Pinpoint the cell where the given text exists, returning its (x, y) midpoint coordinate. 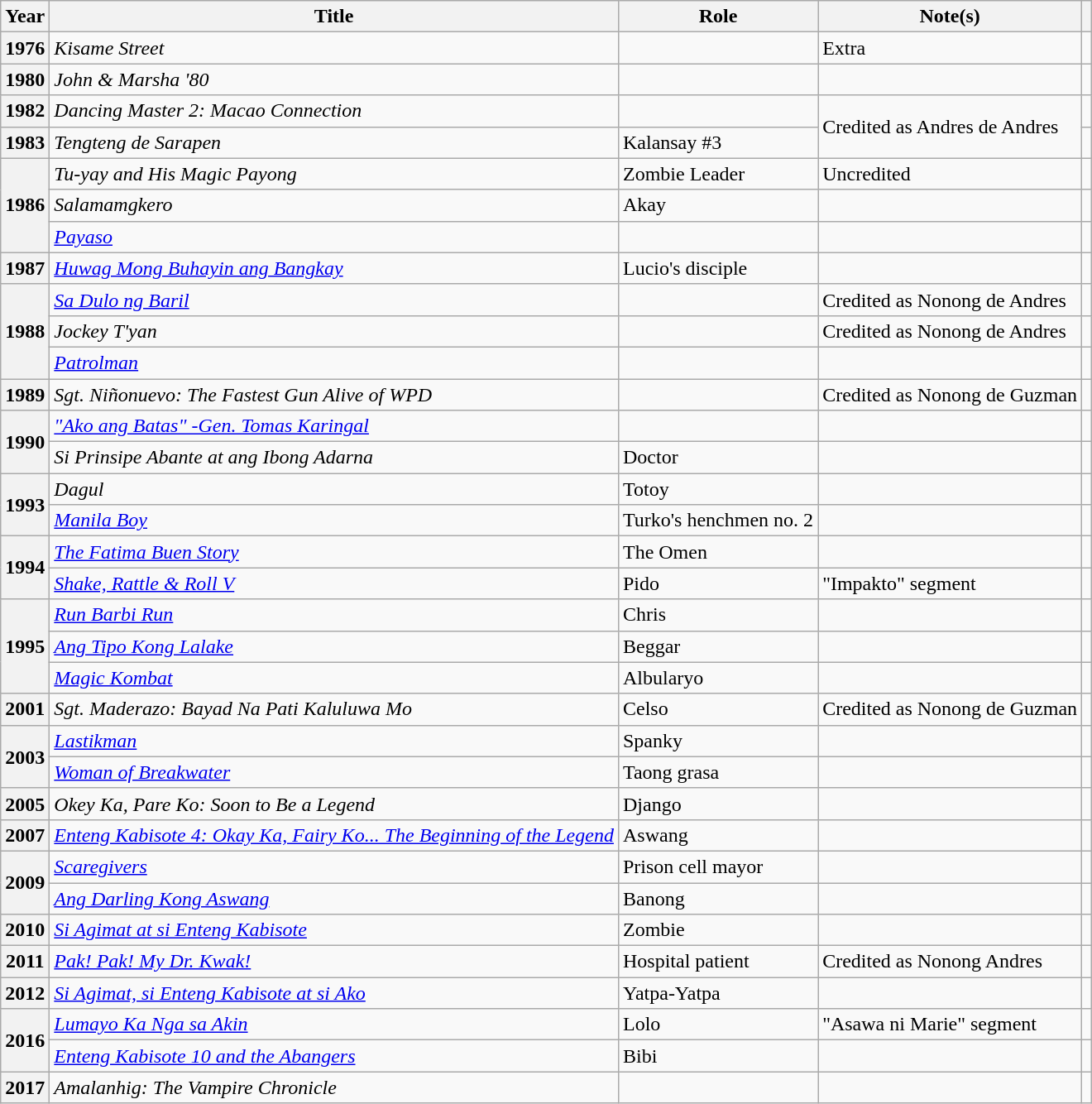
1988 (25, 331)
1983 (25, 142)
Jockey T'yan (334, 331)
Magic Kombat (334, 678)
Lastikman (334, 741)
Dancing Master 2: Macao Connection (334, 111)
Taong grasa (718, 772)
Manila Boy (334, 521)
2012 (25, 993)
2007 (25, 835)
Si Agimat, si Enteng Kabisote at si Ako (334, 993)
Bibi (718, 1056)
Huwag Mong Buhayin ang Bangkay (334, 268)
Akay (718, 205)
Salamamgkero (334, 205)
Woman of Breakwater (334, 772)
Tengteng de Sarapen (334, 142)
Dagul (334, 489)
Lumayo Ka Nga sa Akin (334, 1025)
Enteng Kabisote 4: Okay Ka, Fairy Ko... The Beginning of the Legend (334, 835)
Kalansay #3 (718, 142)
1995 (25, 646)
1976 (25, 48)
Doctor (718, 458)
"Asawa ni Marie" segment (950, 1025)
2003 (25, 756)
1994 (25, 568)
Banong (718, 898)
Patrolman (334, 362)
Beggar (718, 646)
Albularyo (718, 678)
Si Agimat at si Enteng Kabisote (334, 930)
Sa Dulo ng Baril (334, 300)
1980 (25, 79)
Zombie Leader (718, 174)
Si Prinsipe Abante at ang Ibong Adarna (334, 458)
"Impakto" segment (950, 583)
2001 (25, 709)
Aswang (718, 835)
2010 (25, 930)
"Ako ang Batas" -Gen. Tomas Karingal (334, 426)
1987 (25, 268)
Yatpa-Yatpa (718, 993)
Pak! Pak! My Dr. Kwak! (334, 962)
John & Marsha '80 (334, 79)
1993 (25, 505)
Amalanhig: The Vampire Chronicle (334, 1087)
Spanky (718, 741)
Payaso (334, 237)
Scaregivers (334, 866)
Year (25, 17)
Okey Ka, Pare Ko: Soon to Be a Legend (334, 804)
1986 (25, 205)
Zombie (718, 930)
The Fatima Buen Story (334, 552)
Prison cell mayor (718, 866)
The Omen (718, 552)
Ang Tipo Kong Lalake (334, 646)
Uncredited (950, 174)
Extra (950, 48)
2009 (25, 882)
2011 (25, 962)
Celso (718, 709)
Lucio's disciple (718, 268)
Ang Darling Kong Aswang (334, 898)
Credited as Andres de Andres (950, 127)
1982 (25, 111)
Sgt. Niñonuevo: The Fastest Gun Alive of WPD (334, 395)
1990 (25, 442)
Hospital patient (718, 962)
Lolo (718, 1025)
2017 (25, 1087)
Enteng Kabisote 10 and the Abangers (334, 1056)
Pido (718, 583)
Title (334, 17)
Note(s) (950, 17)
Turko's henchmen no. 2 (718, 521)
Sgt. Maderazo: Bayad Na Pati Kaluluwa Mo (334, 709)
Kisame Street (334, 48)
Tu-yay and His Magic Payong (334, 174)
Role (718, 17)
Chris (718, 615)
Run Barbi Run (334, 615)
Totoy (718, 489)
Django (718, 804)
2005 (25, 804)
Credited as Nonong Andres (950, 962)
1989 (25, 395)
2016 (25, 1040)
Shake, Rattle & Roll V (334, 583)
